Capture the cell that displays the provided text and extract its (x, y) central coordinate. 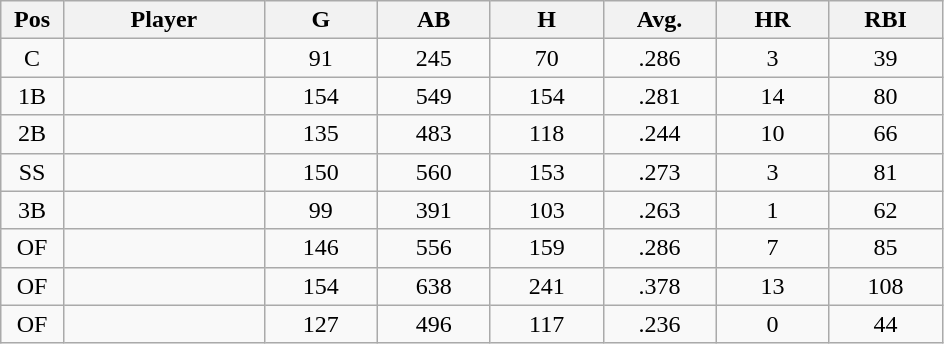
H (546, 20)
91 (320, 58)
241 (546, 286)
2B (32, 134)
HR (772, 20)
117 (546, 324)
118 (546, 134)
14 (772, 96)
62 (886, 210)
103 (546, 210)
.263 (660, 210)
13 (772, 286)
G (320, 20)
66 (886, 134)
146 (320, 248)
70 (546, 58)
Avg. (660, 20)
.273 (660, 172)
127 (320, 324)
39 (886, 58)
85 (886, 248)
80 (886, 96)
Pos (32, 20)
3B (32, 210)
AB (434, 20)
.378 (660, 286)
391 (434, 210)
549 (434, 96)
Player (164, 20)
.236 (660, 324)
1 (772, 210)
153 (546, 172)
556 (434, 248)
C (32, 58)
99 (320, 210)
638 (434, 286)
.244 (660, 134)
496 (434, 324)
7 (772, 248)
RBI (886, 20)
135 (320, 134)
245 (434, 58)
44 (886, 324)
.281 (660, 96)
1B (32, 96)
560 (434, 172)
108 (886, 286)
483 (434, 134)
10 (772, 134)
150 (320, 172)
81 (886, 172)
0 (772, 324)
159 (546, 248)
SS (32, 172)
